Extract the (x, y) coordinate from the center of the cell holding the provided text.  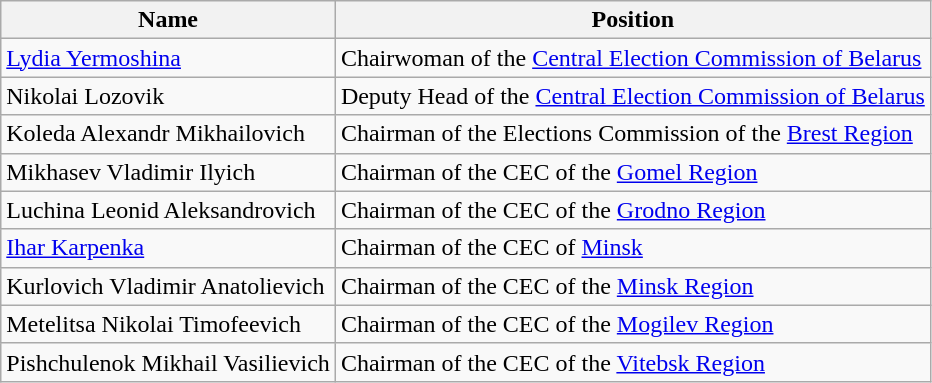
Deputy Head of the Central Election Commission of Belarus (632, 96)
Metelitsa Nikolai Timofeevich (168, 324)
Koleda Alexandr Mikhailovich (168, 134)
Pishchulenok Mikhail Vasilievich (168, 362)
Position (632, 20)
Ihar Karpenka (168, 248)
Chairman of the CEC of the Minsk Region (632, 286)
Lydia Yermoshina (168, 58)
Name (168, 20)
Chairman of the Elections Commission of the Brest Region (632, 134)
Chairman of the CEC of Minsk (632, 248)
Kurlovich Vladimir Anatolievich (168, 286)
Mikhasev Vladimir Ilyich (168, 172)
Chairman of the CEC of the Vitebsk Region (632, 362)
Luchina Leonid Aleksandrovich (168, 210)
Chairman of the CEC of the Gomel Region (632, 172)
Chairman of the CEC of the Mogilev Region (632, 324)
Nikolai Lozovik (168, 96)
Chairwoman of the Central Election Commission of Belarus (632, 58)
Chairman of the CEC of the Grodno Region (632, 210)
